Pinpoint the cell where the given text exists, returning its [x, y] midpoint coordinate. 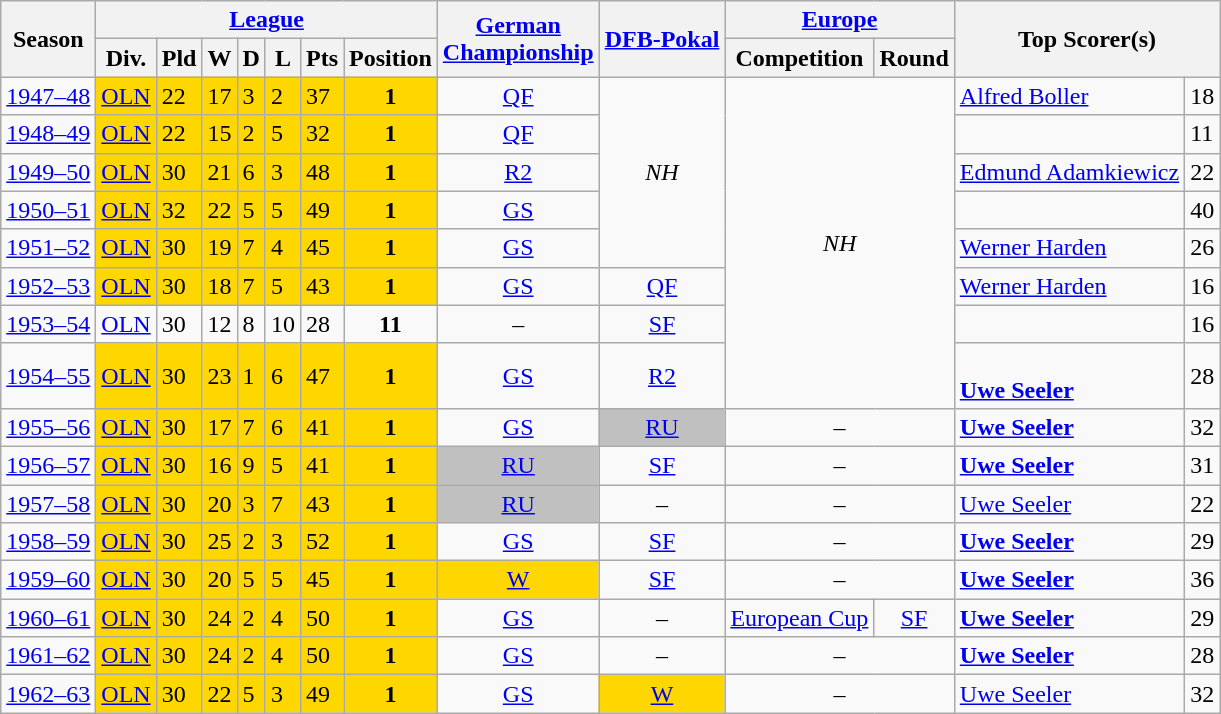
1956–57 [48, 465]
1960–61 [48, 618]
1955–56 [48, 427]
DFB-Pokal [662, 39]
1957–58 [48, 503]
1959–60 [48, 580]
37 [322, 96]
26 [1202, 248]
25 [220, 542]
League [266, 20]
47 [322, 376]
Top Scorer(s) [1086, 39]
Div. [126, 58]
52 [322, 542]
1962–63 [48, 694]
1958–59 [48, 542]
Competition [800, 58]
European Cup [800, 618]
GermanChampionship [518, 39]
21 [220, 172]
1949–50 [48, 172]
9 [251, 465]
1954–55 [48, 376]
19 [220, 248]
36 [1202, 580]
8 [251, 324]
1953–54 [48, 324]
Pld [179, 58]
31 [1202, 465]
Round [914, 58]
1961–62 [48, 656]
40 [1202, 210]
Edmund Adamkiewicz [1069, 172]
10 [282, 324]
1950–51 [48, 210]
Position [391, 58]
L [282, 58]
Alfred Boller [1069, 96]
1952–53 [48, 286]
D [251, 58]
23 [220, 376]
Season [48, 39]
Europe [840, 20]
15 [220, 134]
1947–48 [48, 96]
1951–52 [48, 248]
1948–49 [48, 134]
Pts [322, 58]
48 [322, 172]
12 [220, 324]
